Locate the cell with the specified text and output its (X, Y) center coordinate. 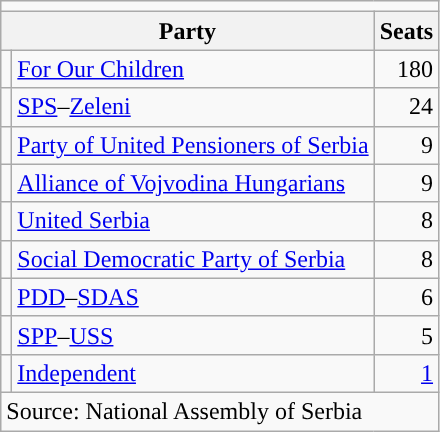
Social Democratic Party of Serbia (193, 259)
Alliance of Vojvodina Hungarians (193, 183)
6 (406, 297)
5 (406, 335)
For Our Children (193, 69)
Party (188, 31)
SPS–Zeleni (193, 107)
180 (406, 69)
PDD–SDAS (193, 297)
Seats (406, 31)
Source: National Assembly of Serbia (220, 411)
1 (406, 373)
Party of United Pensioners of Serbia (193, 145)
SPP–USS (193, 335)
Independent (193, 373)
United Serbia (193, 221)
24 (406, 107)
